Capture the cell that displays the provided text and extract its (x, y) central coordinate. 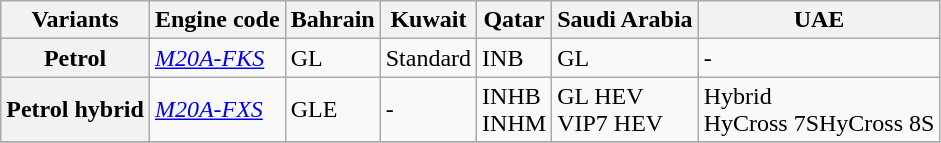
GL HEVVIP7 HEV (625, 110)
GLE (332, 110)
Saudi Arabia (625, 20)
M20A-FKS (217, 58)
INHBINHM (514, 110)
INB (514, 58)
Kuwait (428, 20)
Qatar (514, 20)
UAE (819, 20)
Petrol hybrid (76, 110)
Petrol (76, 58)
M20A-FXS (217, 110)
Engine code (217, 20)
Variants (76, 20)
Standard (428, 58)
HybridHyCross 7SHyCross 8S (819, 110)
Bahrain (332, 20)
